Identify which cell holds the provided text, then report its (x, y) central coordinate. 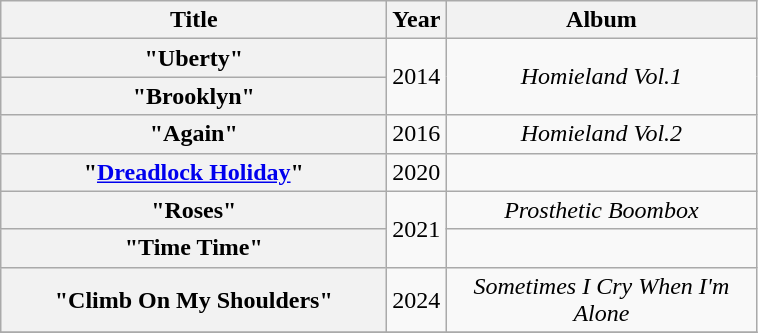
2021 (416, 229)
"Uberty" (194, 58)
Sometimes I Cry When I'm Alone (602, 300)
"Time Time" (194, 248)
Year (416, 20)
"Again" (194, 134)
"Roses" (194, 210)
2024 (416, 300)
2016 (416, 134)
Prosthetic Boombox (602, 210)
Homieland Vol.2 (602, 134)
"Climb On My Shoulders" (194, 300)
2014 (416, 77)
Title (194, 20)
2020 (416, 172)
Album (602, 20)
"Dreadlock Holiday" (194, 172)
Homieland Vol.1 (602, 77)
"Brooklyn" (194, 96)
